Locate the cell with the specified text and output its (X, Y) center coordinate. 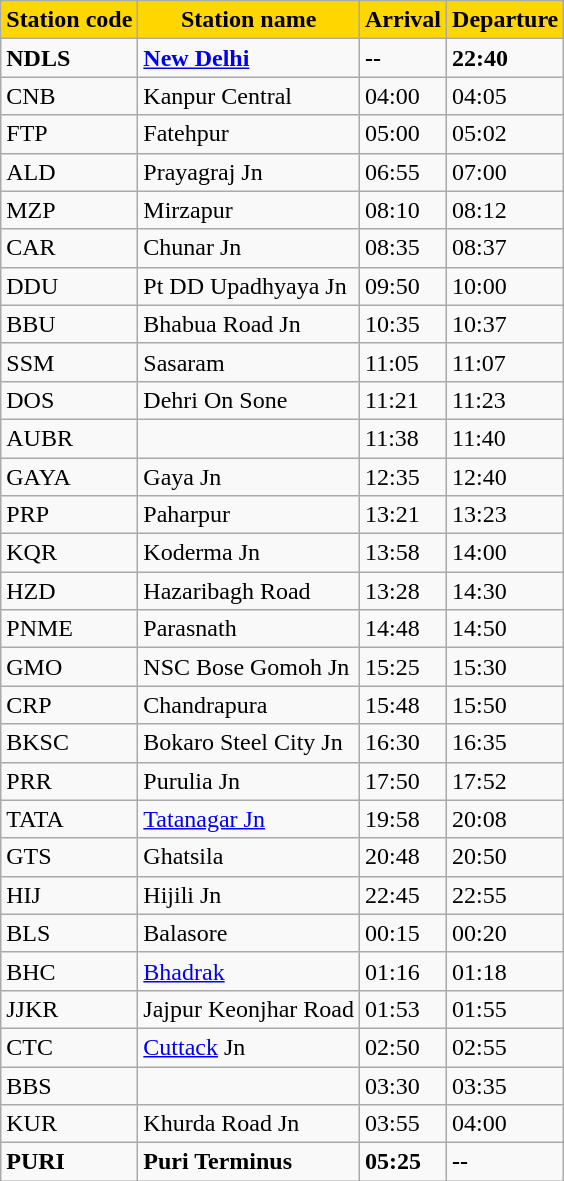
CRP (70, 705)
11:40 (506, 438)
05:00 (402, 134)
Cuttack Jn (249, 1047)
MZP (70, 210)
BHC (70, 971)
Paharpur (249, 515)
GAYA (70, 477)
15:50 (506, 705)
12:40 (506, 477)
01:55 (506, 1009)
BLS (70, 933)
BBU (70, 324)
06:55 (402, 172)
13:21 (402, 515)
Koderma Jn (249, 553)
16:30 (402, 743)
CAR (70, 248)
Chandrapura (249, 705)
16:35 (506, 743)
Bhabua Road Jn (249, 324)
03:55 (402, 1124)
Fatehpur (249, 134)
Departure (506, 20)
KQR (70, 553)
11:07 (506, 362)
01:16 (402, 971)
05:02 (506, 134)
TATA (70, 819)
JJKR (70, 1009)
03:35 (506, 1085)
SSM (70, 362)
07:00 (506, 172)
14:48 (402, 629)
14:30 (506, 591)
Prayagraj Jn (249, 172)
Kanpur Central (249, 96)
Hazaribagh Road (249, 591)
HIJ (70, 895)
12:35 (402, 477)
BBS (70, 1085)
03:30 (402, 1085)
11:23 (506, 400)
Mirzapur (249, 210)
08:35 (402, 248)
PRP (70, 515)
NDLS (70, 58)
11:05 (402, 362)
05:25 (402, 1162)
Arrival (402, 20)
04:05 (506, 96)
PNME (70, 629)
CTC (70, 1047)
Dehri On Sone (249, 400)
19:58 (402, 819)
Puri Terminus (249, 1162)
11:38 (402, 438)
14:00 (506, 553)
10:35 (402, 324)
20:08 (506, 819)
HZD (70, 591)
AUBR (70, 438)
BKSC (70, 743)
01:18 (506, 971)
FTP (70, 134)
Ghatsila (249, 857)
00:20 (506, 933)
DDU (70, 286)
New Delhi (249, 58)
13:58 (402, 553)
14:50 (506, 629)
15:48 (402, 705)
13:28 (402, 591)
Hijili Jn (249, 895)
09:50 (402, 286)
15:30 (506, 667)
Parasnath (249, 629)
11:21 (402, 400)
01:53 (402, 1009)
08:12 (506, 210)
02:55 (506, 1047)
20:50 (506, 857)
22:45 (402, 895)
00:15 (402, 933)
Pt DD Upadhyaya Jn (249, 286)
Station code (70, 20)
DOS (70, 400)
GMO (70, 667)
10:37 (506, 324)
08:10 (402, 210)
Sasaram (249, 362)
Gaya Jn (249, 477)
17:50 (402, 781)
22:55 (506, 895)
KUR (70, 1124)
02:50 (402, 1047)
Chunar Jn (249, 248)
13:23 (506, 515)
ALD (70, 172)
17:52 (506, 781)
NSC Bose Gomoh Jn (249, 667)
08:37 (506, 248)
15:25 (402, 667)
Bokaro Steel City Jn (249, 743)
Tatanagar Jn (249, 819)
GTS (70, 857)
Purulia Jn (249, 781)
Jajpur Keonjhar Road (249, 1009)
PRR (70, 781)
Balasore (249, 933)
10:00 (506, 286)
CNB (70, 96)
20:48 (402, 857)
22:40 (506, 58)
Khurda Road Jn (249, 1124)
Station name (249, 20)
Bhadrak (249, 971)
PURI (70, 1162)
